Output the (X, Y) coordinate of the center of the cell containing the given text.  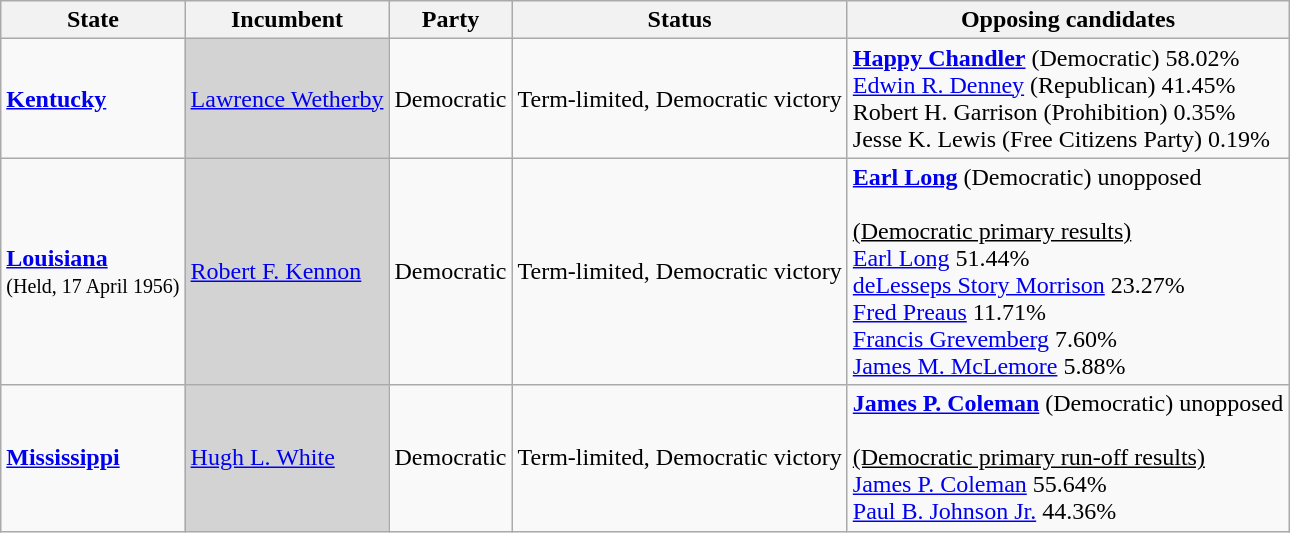
James P. Coleman (Democratic) unopposed(Democratic primary run-off results)James P. Coleman 55.64%Paul B. Johnson Jr. 44.36% (1068, 458)
Status (680, 20)
Opposing candidates (1068, 20)
Hugh L. White (287, 458)
Incumbent (287, 20)
Mississippi (93, 458)
Happy Chandler (Democratic) 58.02%Edwin R. Denney (Republican) 41.45%Robert H. Garrison (Prohibition) 0.35%Jesse K. Lewis (Free Citizens Party) 0.19% (1068, 98)
Lawrence Wetherby (287, 98)
Kentucky (93, 98)
Robert F. Kennon (287, 272)
Louisiana(Held, 17 April 1956) (93, 272)
State (93, 20)
Party (450, 20)
